Return the (X, Y) coordinate for the center point of the cell that contains the specified text.  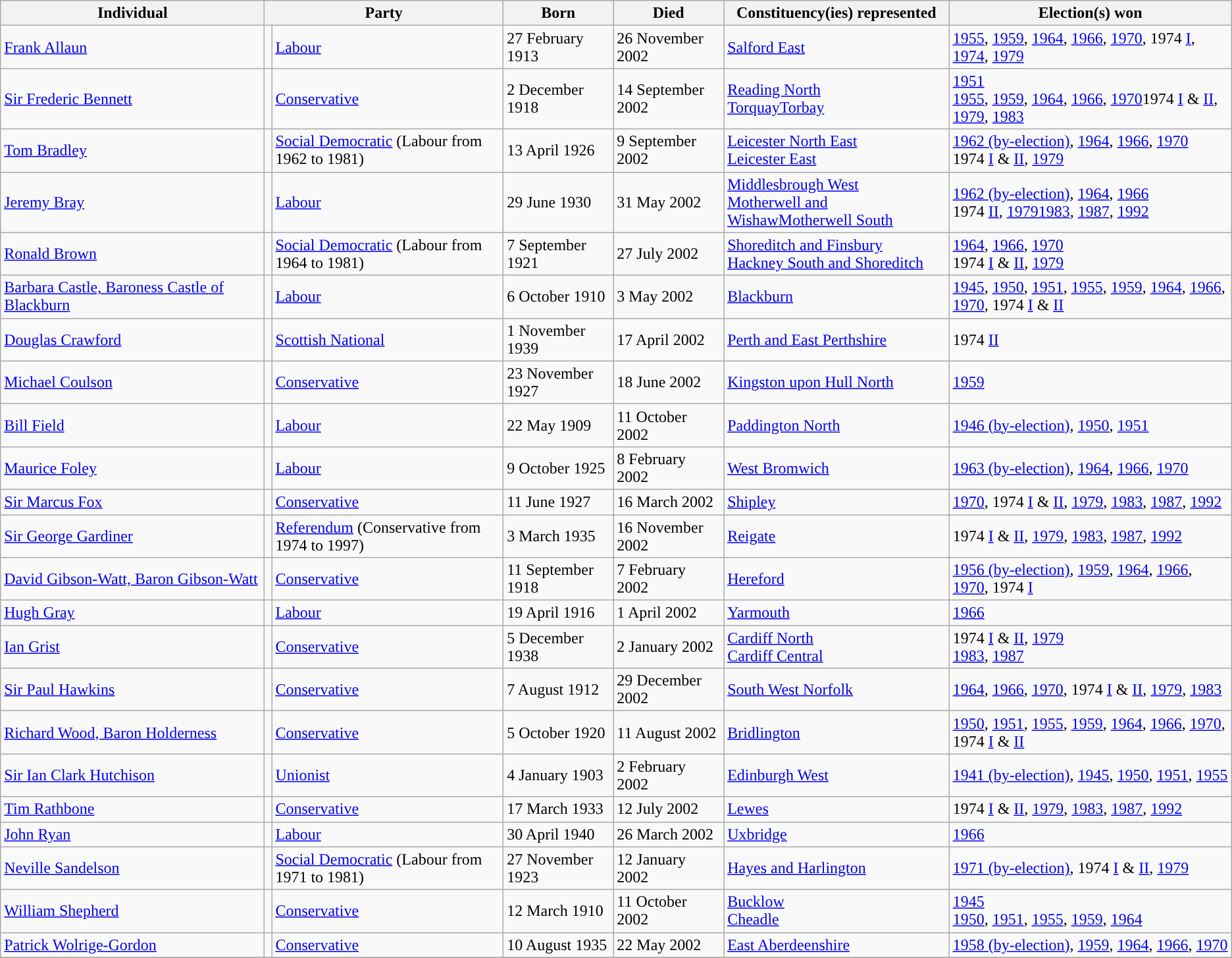
29 June 1930 (558, 202)
9 September 2002 (669, 150)
12 July 2002 (669, 809)
Scottish National (388, 340)
11 June 1927 (558, 502)
1946 (by-election), 1950, 1951 (1090, 425)
Salford East (837, 47)
2 January 2002 (669, 647)
Constituency(ies) represented (837, 13)
3 March 1935 (558, 536)
Hayes and Harlington (837, 868)
1956 (by-election), 1959, 1964, 1966, 1970, 1974 I (1090, 579)
Maurice Foley (133, 467)
1964, 1966, 19701974 I & II, 1979 (1090, 254)
10 August 1935 (558, 945)
Uxbridge (837, 834)
Bill Field (133, 425)
1970, 1974 I & II, 1979, 1983, 1987, 1992 (1090, 502)
1950, 1951, 1955, 1959, 1964, 1966, 1970, 1974 I & II (1090, 732)
Individual (133, 13)
William Shepherd (133, 911)
7 August 1912 (558, 690)
8 February 2002 (669, 467)
1941 (by-election), 1945, 1950, 1951, 1955 (1090, 776)
1962 (by-election), 1964, 19661974 II, 19791983, 1987, 1992 (1090, 202)
Sir Paul Hawkins (133, 690)
Reigate (837, 536)
11 September 1918 (558, 579)
Yarmouth (837, 613)
31 May 2002 (669, 202)
27 July 2002 (669, 254)
26 November 2002 (669, 47)
5 December 1938 (558, 647)
17 March 1933 (558, 809)
East Aberdeenshire (837, 945)
Barbara Castle, Baroness Castle of Blackburn (133, 296)
Election(s) won (1090, 13)
Bridlington (837, 732)
30 April 1940 (558, 834)
Blackburn (837, 296)
West Bromwich (837, 467)
Frank Allaun (133, 47)
1963 (by-election), 1964, 1966, 1970 (1090, 467)
27 February 1913 (558, 47)
22 May 1909 (558, 425)
2 December 1918 (558, 99)
David Gibson-Watt, Baron Gibson-Watt (133, 579)
29 December 2002 (669, 690)
12 March 1910 (558, 911)
Cardiff NorthCardiff Central (837, 647)
16 November 2002 (669, 536)
Paddington North (837, 425)
Neville Sandelson (133, 868)
Leicester North EastLeicester East (837, 150)
Douglas Crawford (133, 340)
Hugh Gray (133, 613)
1 November 1939 (558, 340)
19 April 1916 (558, 613)
1955, 1959, 1964, 1966, 1970, 1974 I, 1974, 1979 (1090, 47)
Ronald Brown (133, 254)
1971 (by-election), 1974 I & II, 1979 (1090, 868)
Sir Frederic Bennett (133, 99)
Patrick Wolrige-Gordon (133, 945)
14 September 2002 (669, 99)
3 May 2002 (669, 296)
7 February 2002 (669, 579)
Party (384, 13)
16 March 2002 (669, 502)
Perth and East Perthshire (837, 340)
19511955, 1959, 1964, 1966, 19701974 I & II, 1979, 1983 (1090, 99)
Shoreditch and FinsburyHackney South and Shoreditch (837, 254)
Died (669, 13)
4 January 1903 (558, 776)
Edinburgh West (837, 776)
2 February 2002 (669, 776)
9 October 1925 (558, 467)
Jeremy Bray (133, 202)
17 April 2002 (669, 340)
27 November 1923 (558, 868)
BucklowCheadle (837, 911)
Richard Wood, Baron Holderness (133, 732)
Sir Ian Clark Hutchison (133, 776)
Social Democratic (Labour from 1971 to 1981) (388, 868)
1945, 1950, 1951, 1955, 1959, 1964, 1966, 1970, 1974 I & II (1090, 296)
11 August 2002 (669, 732)
Lewes (837, 809)
Middlesbrough WestMotherwell and WishawMotherwell South (837, 202)
1962 (by-election), 1964, 1966, 19701974 I & II, 1979 (1090, 150)
Michael Coulson (133, 382)
12 January 2002 (669, 868)
Referendum (Conservative from 1974 to 1997) (388, 536)
13 April 1926 (558, 150)
18 June 2002 (669, 382)
Kingston upon Hull North (837, 382)
23 November 1927 (558, 382)
1 April 2002 (669, 613)
Hereford (837, 579)
Tom Bradley (133, 150)
Born (558, 13)
Sir George Gardiner (133, 536)
1958 (by-election), 1959, 1964, 1966, 1970 (1090, 945)
5 October 1920 (558, 732)
Ian Grist (133, 647)
Social Democratic (Labour from 1964 to 1981) (388, 254)
6 October 1910 (558, 296)
Social Democratic (Labour from 1962 to 1981) (388, 150)
Tim Rathbone (133, 809)
1964, 1966, 1970, 1974 I & II, 1979, 1983 (1090, 690)
Sir Marcus Fox (133, 502)
19451950, 1951, 1955, 1959, 1964 (1090, 911)
1974 I & II, 19791983, 1987 (1090, 647)
Reading NorthTorquayTorbay (837, 99)
1974 II (1090, 340)
John Ryan (133, 834)
1959 (1090, 382)
Unionist (388, 776)
22 May 2002 (669, 945)
26 March 2002 (669, 834)
South West Norfolk (837, 690)
7 September 1921 (558, 254)
Shipley (837, 502)
